Extract the (X, Y) coordinate from the center of the cell holding the provided text.  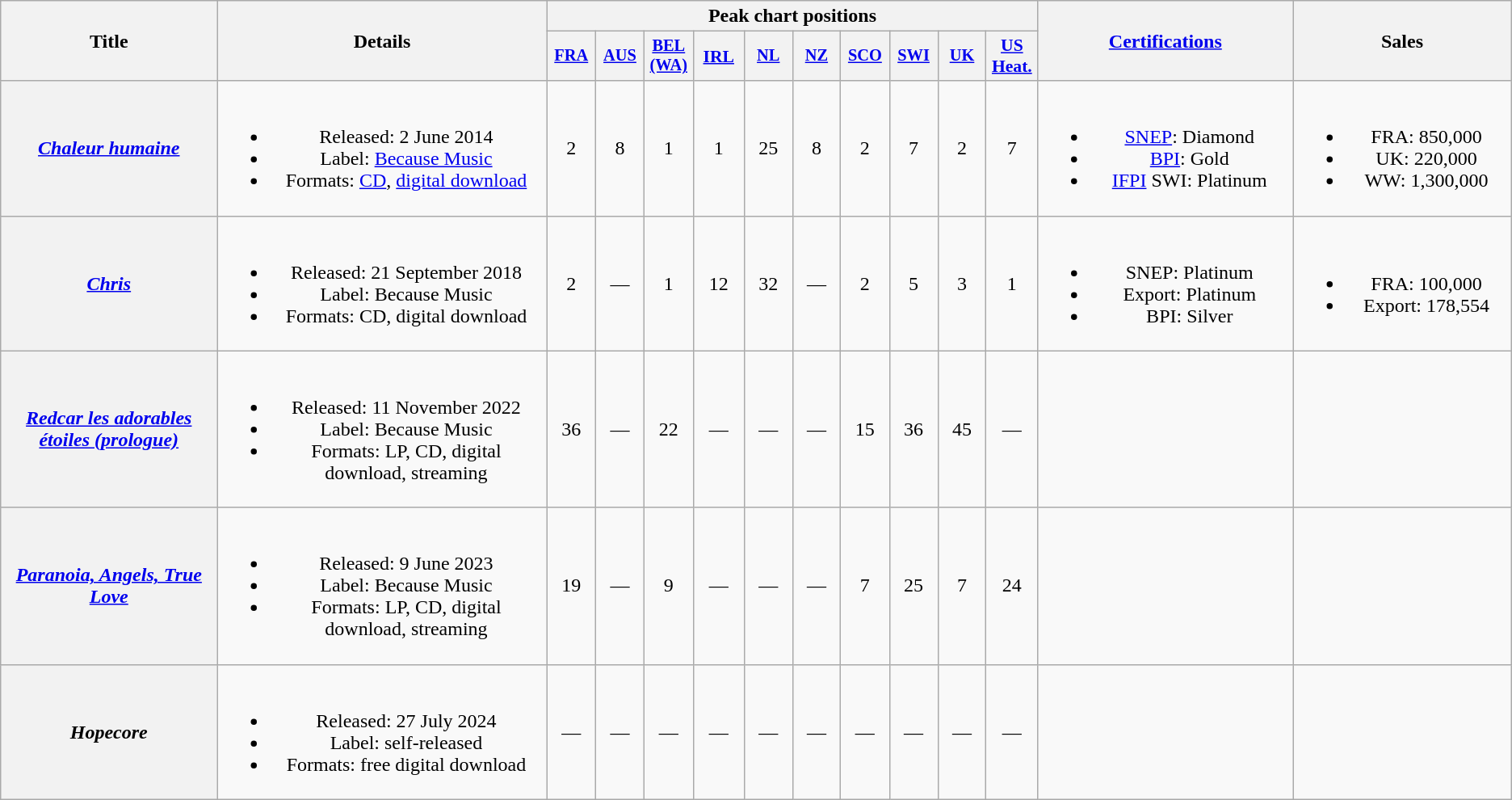
9 (669, 586)
SNEP: PlatinumExport: PlatinumBPI: Silver (1165, 283)
SNEP: DiamondBPI: GoldIFPI SWI: Platinum (1165, 149)
NZ (817, 57)
Sales (1402, 40)
Redcar les adorables étoiles (prologue) (109, 429)
Certifications (1165, 40)
Released: 11 November 2022Label: Because MusicFormats: LP, CD, digital download, streaming (382, 429)
UK (962, 57)
12 (719, 283)
Paranoia, Angels, True Love (109, 586)
Released: 27 July 2024Label: self-releasedFormats: free digital download (382, 732)
5 (913, 283)
45 (962, 429)
Details (382, 40)
Title (109, 40)
3 (962, 283)
SCO (865, 57)
22 (669, 429)
FRA: 850,000UK: 220,000WW: 1,300,000 (1402, 149)
IRL (719, 57)
Released: 2 June 2014Label: Because MusicFormats: CD, digital download (382, 149)
32 (768, 283)
NL (768, 57)
Chaleur humaine (109, 149)
AUS (619, 57)
FRA (571, 57)
USHeat. (1012, 57)
24 (1012, 586)
Released: 9 June 2023Label: Because MusicFormats: LP, CD, digital download, streaming (382, 586)
FRA: 100,000Export: 178,554 (1402, 283)
15 (865, 429)
SWI (913, 57)
19 (571, 586)
Hopecore (109, 732)
BEL(WA) (669, 57)
Chris (109, 283)
Peak chart positions (792, 16)
Released: 21 September 2018Label: Because MusicFormats: CD, digital download (382, 283)
